Scan for the cell matching the given text and deliver its [x, y] coordinate at center. 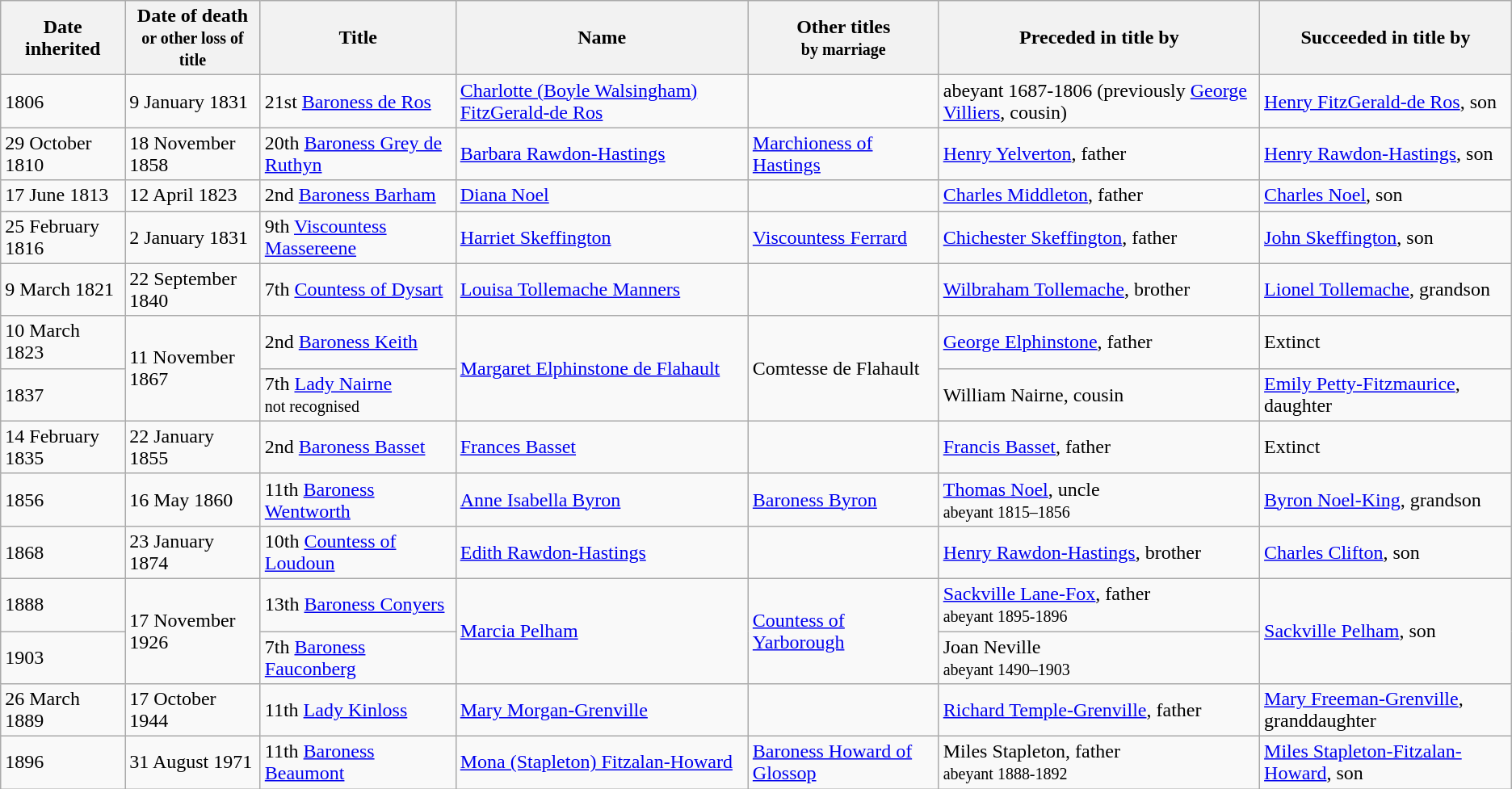
1856 [63, 499]
Emily Petty-Fitzmaurice, daughter [1386, 394]
Marchioness of Hastings [843, 153]
7th Lady Nairnenot recognised [358, 394]
George Elphinstone, father [1098, 342]
14 February 1835 [63, 447]
1888 [63, 604]
Title [358, 38]
Barbara Rawdon-Hastings [602, 153]
Viscountess Ferrard [843, 237]
Charlotte (Boyle Walsingham) FitzGerald-de Ros [602, 102]
William Nairne, cousin [1098, 394]
Harriet Skeffington [602, 237]
9th Viscountess Massereene [358, 237]
Margaret Elphinstone de Flahault [602, 368]
20th Baroness Grey de Ruthyn [358, 153]
Countess of Yarborough [843, 631]
22 January 1855 [193, 447]
Mary Freeman-Grenville, granddaughter [1386, 711]
18 November 1858 [193, 153]
Anne Isabella Byron [602, 499]
11th Baroness Beaumont [358, 762]
29 October 1810 [63, 153]
10th Countess of Loudoun [358, 552]
31 August 1971 [193, 762]
2 January 1831 [193, 237]
Baroness Byron [843, 499]
1837 [63, 394]
Henry Rawdon-Hastings, brother [1098, 552]
Mary Morgan-Grenville [602, 711]
25 February 1816 [63, 237]
Miles Stapleton, fatherabeyant 1888-1892 [1098, 762]
17 June 1813 [63, 195]
1868 [63, 552]
Other titlesby marriage [843, 38]
11th Lady Kinloss [358, 711]
22 September 1840 [193, 289]
Edith Rawdon-Hastings [602, 552]
Baroness Howard of Glossop [843, 762]
John Skeffington, son [1386, 237]
9 March 1821 [63, 289]
7th Countess of Dysart [358, 289]
Comtesse de Flahault [843, 368]
17 November 1926 [193, 631]
13th Baroness Conyers [358, 604]
Francis Basset, father [1098, 447]
Charles Noel, son [1386, 195]
Henry Yelverton, father [1098, 153]
11th Baroness Wentworth [358, 499]
9 January 1831 [193, 102]
Chichester Skeffington, father [1098, 237]
Wilbraham Tollemache, brother [1098, 289]
1896 [63, 762]
Sackville Pelham, son [1386, 631]
Preceded in title by [1098, 38]
2nd Baroness Barham [358, 195]
Sackville Lane-Fox, fatherabeyant 1895-1896 [1098, 604]
12 April 1823 [193, 195]
16 May 1860 [193, 499]
11 November 1867 [193, 368]
Thomas Noel, uncleabeyant 1815–1856 [1098, 499]
Joan Nevilleabeyant 1490–1903 [1098, 657]
2nd Baroness Keith [358, 342]
Diana Noel [602, 195]
Henry FitzGerald-de Ros, son [1386, 102]
23 January 1874 [193, 552]
Louisa Tollemache Manners [602, 289]
Succeeded in title by [1386, 38]
Mona (Stapleton) Fitzalan-Howard [602, 762]
7th Baroness Fauconberg [358, 657]
21st Baroness de Ros [358, 102]
Richard Temple-Grenville, father [1098, 711]
26 March 1889 [63, 711]
Byron Noel-King, grandson [1386, 499]
Date inherited [63, 38]
Marcia Pelham [602, 631]
Charles Clifton, son [1386, 552]
Miles Stapleton-Fitzalan-Howard, son [1386, 762]
Lionel Tollemache, grandson [1386, 289]
10 March 1823 [63, 342]
Frances Basset [602, 447]
2nd Baroness Basset [358, 447]
abeyant 1687-1806 (previously George Villiers, cousin) [1098, 102]
Name [602, 38]
17 October 1944 [193, 711]
1903 [63, 657]
1806 [63, 102]
Charles Middleton, father [1098, 195]
Henry Rawdon-Hastings, son [1386, 153]
Date of deathor other loss of title [193, 38]
